Locate the cell with the specified text and output its [x, y] center coordinate. 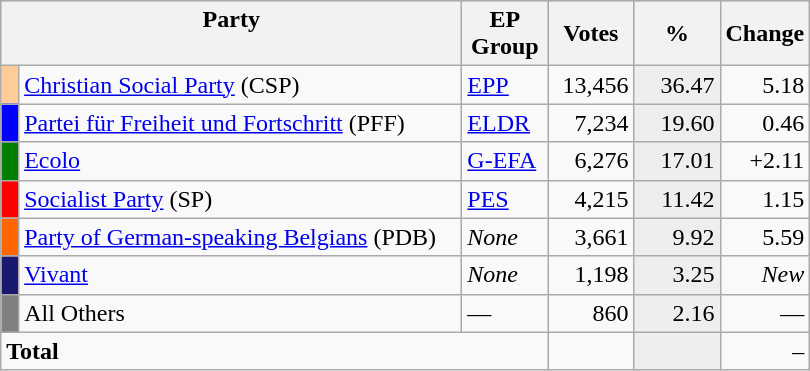
19.60 [677, 123]
Socialist Party (SP) [240, 199]
ELDR [505, 123]
Change [765, 34]
7,234 [591, 123]
5.18 [765, 85]
Christian Social Party (CSP) [240, 85]
13,456 [591, 85]
Total [274, 351]
% [677, 34]
Partei für Freiheit und Fortschritt (PFF) [240, 123]
EP Group [505, 34]
Vivant [240, 275]
3.25 [677, 275]
Party [232, 34]
6,276 [591, 161]
860 [591, 313]
36.47 [677, 85]
Votes [591, 34]
0.46 [765, 123]
EPP [505, 85]
– [765, 351]
G-EFA [505, 161]
2.16 [677, 313]
PES [505, 199]
3,661 [591, 237]
5.59 [765, 237]
9.92 [677, 237]
+2.11 [765, 161]
11.42 [677, 199]
Party of German-speaking Belgians (PDB) [240, 237]
17.01 [677, 161]
Ecolo [240, 161]
1,198 [591, 275]
1.15 [765, 199]
4,215 [591, 199]
All Others [240, 313]
New [765, 275]
